Return (x, y) of the center of cell containing provided text 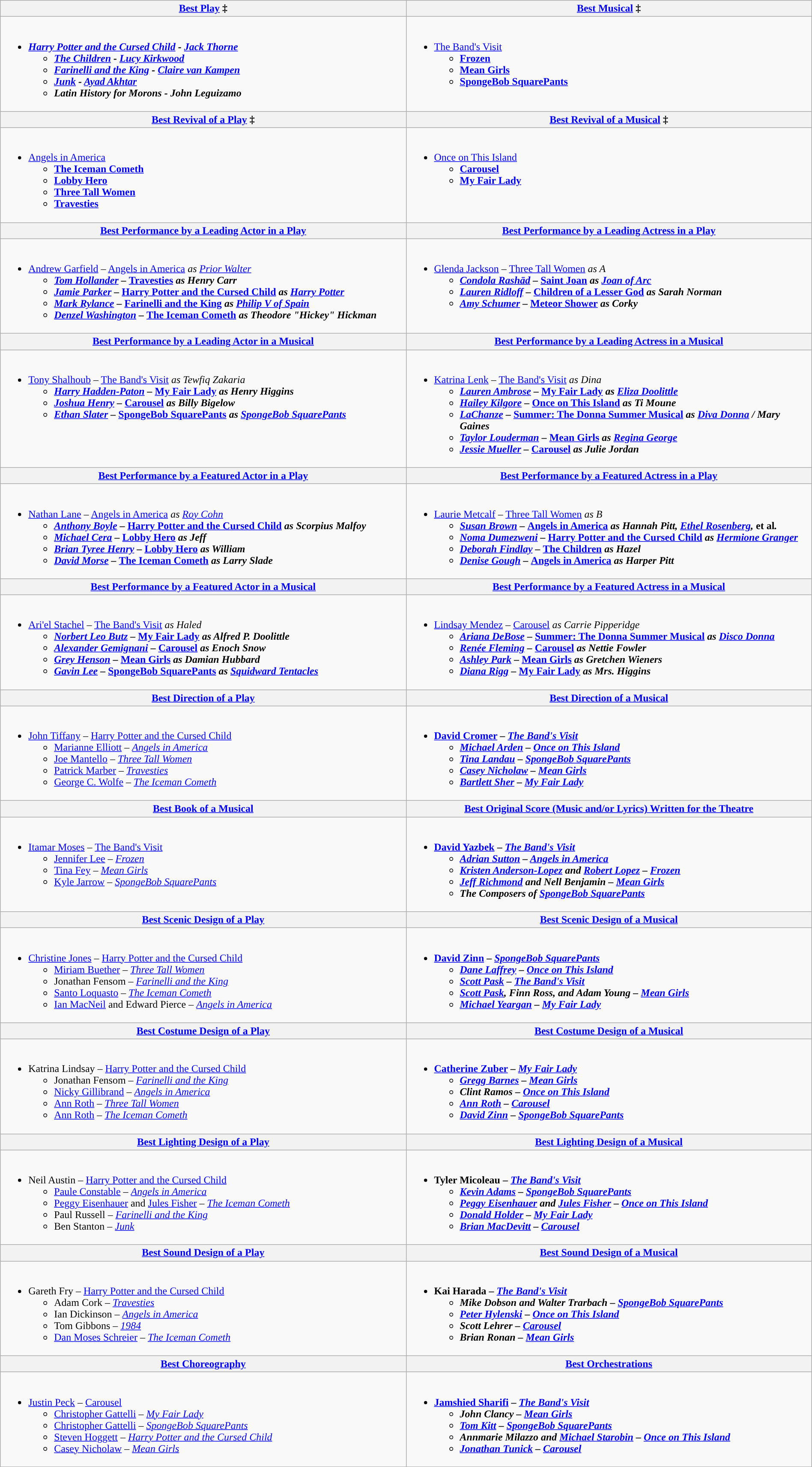
Best Play ‡ (203, 9)
Best Performance by a Leading Actor in a Play (203, 231)
Best Revival of a Play ‡ (203, 120)
Best Performance by a Leading Actor in a Musical (203, 341)
Best Orchestrations (609, 1364)
Best Performance by a Featured Actress in a Musical (609, 587)
Best Direction of a Musical (609, 698)
Best Musical ‡ (609, 9)
Best Book of a Musical (203, 809)
Best Performance by a Featured Actress in a Play (609, 476)
Best Performance by a Leading Actress in a Musical (609, 341)
Best Performance by a Featured Actor in a Musical (203, 587)
Best Choreography (203, 1364)
Best Scenic Design of a Play (203, 920)
Best Original Score (Music and/or Lyrics) Written for the Theatre (609, 809)
The Band's VisitFrozenMean GirlsSpongeBob SquarePants (609, 64)
Best Costume Design of a Musical (609, 1031)
Once on This IslandCarouselMy Fair Lady (609, 175)
Best Lighting Design of a Musical (609, 1142)
Best Sound Design of a Play (203, 1253)
Best Lighting Design of a Play (203, 1142)
Best Costume Design of a Play (203, 1031)
Best Direction of a Play (203, 698)
Catherine Zuber – My Fair LadyGregg Barnes – Mean GirlsClint Ramos – Once on This IslandAnn Roth – CarouselDavid Zinn – SpongeBob SquarePants (609, 1087)
Best Performance by a Leading Actress in a Play (609, 231)
Best Revival of a Musical ‡ (609, 120)
Best Sound Design of a Musical (609, 1253)
Best Performance by a Featured Actor in a Play (203, 476)
Itamar Moses – The Band's VisitJennifer Lee – FrozenTina Fey – Mean GirlsKyle Jarrow – SpongeBob SquarePants (203, 865)
Angels in AmericaThe Iceman ComethLobby HeroThree Tall WomenTravesties (203, 175)
Best Scenic Design of a Musical (609, 920)
